Return [x, y] of the center of cell containing provided text 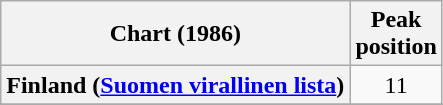
11 [396, 85]
Peakposition [396, 34]
Finland (Suomen virallinen lista) [176, 85]
Chart (1986) [176, 34]
